Capture the cell that displays the provided text and extract its (X, Y) central coordinate. 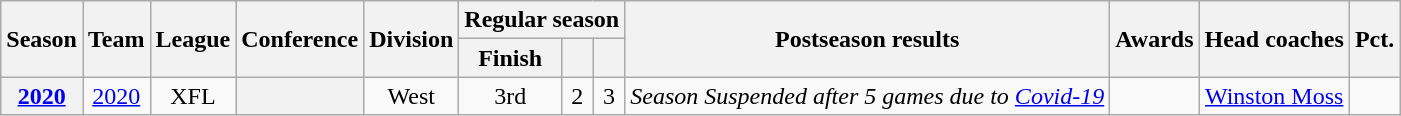
Team (116, 39)
Season Suspended after 5 games due to Covid-19 (868, 96)
Finish (510, 58)
Pct. (1374, 39)
Division (412, 39)
Postseason results (868, 39)
2 (578, 96)
Season (42, 39)
XFL (193, 96)
Winston Moss (1274, 96)
League (193, 39)
Regular season (542, 20)
Conference (300, 39)
3rd (510, 96)
West (412, 96)
Head coaches (1274, 39)
3 (609, 96)
Awards (1154, 39)
